Scan for the cell matching the given text and deliver its (x, y) coordinate at center. 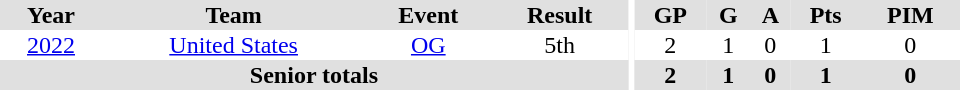
PIM (910, 15)
United States (234, 45)
5th (560, 45)
Result (560, 15)
Team (234, 15)
2022 (51, 45)
OG (428, 45)
G (728, 15)
A (770, 15)
Senior totals (314, 75)
Year (51, 15)
Event (428, 15)
GP (670, 15)
Pts (826, 15)
